Return the (x, y) coordinate for the center point of the cell that contains the specified text.  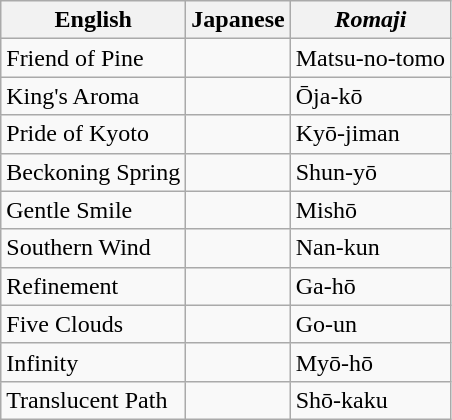
Matsu-no-tomo (370, 58)
Infinity (94, 362)
Pride of Kyoto (94, 134)
Beckoning Spring (94, 172)
Five Clouds (94, 324)
King's Aroma (94, 96)
Gentle Smile (94, 210)
Romaji (370, 20)
Translucent Path (94, 400)
Kyō-jiman (370, 134)
Shō-kaku (370, 400)
Friend of Pine (94, 58)
Ōja-kō (370, 96)
Japanese (238, 20)
Shun-yō (370, 172)
Mishō (370, 210)
Ga-hō (370, 286)
Refinement (94, 286)
Southern Wind (94, 248)
Myō-hō (370, 362)
Nan-kun (370, 248)
English (94, 20)
Go-un (370, 324)
